Find where the given text appears and provide that cell's center as (x, y) coordinate. 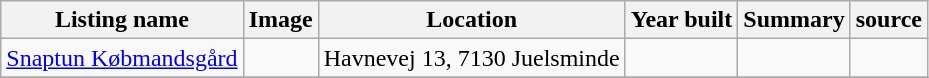
Havnevej 13, 7130 Juelsminde (472, 58)
Year built (682, 20)
Image (280, 20)
Summary (794, 20)
Listing name (122, 20)
Location (472, 20)
Snaptun Købmandsgård (122, 58)
source (888, 20)
